Output the [x, y] coordinate of the center of the cell containing the given text.  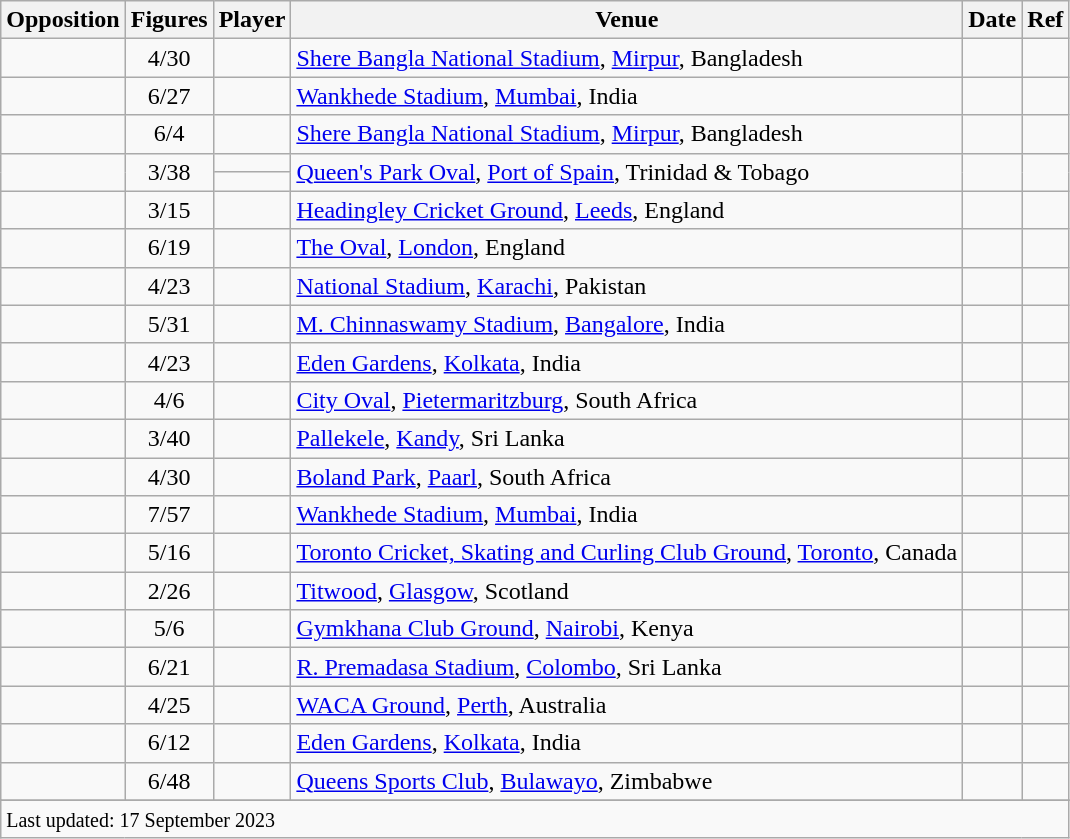
3/38 [169, 172]
Gymkhana Club Ground, Nairobi, Kenya [627, 629]
Date [992, 20]
4/6 [169, 400]
Queens Sports Club, Bulawayo, Zimbabwe [627, 781]
M. Chinnaswamy Stadium, Bangalore, India [627, 324]
National Stadium, Karachi, Pakistan [627, 286]
6/27 [169, 96]
2/26 [169, 591]
6/48 [169, 781]
Venue [627, 20]
Boland Park, Paarl, South Africa [627, 477]
6/21 [169, 667]
7/57 [169, 515]
Pallekele, Kandy, Sri Lanka [627, 438]
City Oval, Pietermaritzburg, South Africa [627, 400]
R. Premadasa Stadium, Colombo, Sri Lanka [627, 667]
6/4 [169, 134]
6/19 [169, 248]
Headingley Cricket Ground, Leeds, England [627, 210]
The Oval, London, England [627, 248]
Player [252, 20]
Toronto Cricket, Skating and Curling Club Ground, Toronto, Canada [627, 553]
3/15 [169, 210]
5/31 [169, 324]
Last updated: 17 September 2023 [535, 819]
5/6 [169, 629]
Queen's Park Oval, Port of Spain, Trinidad & Tobago [627, 172]
Opposition [63, 20]
6/12 [169, 743]
3/40 [169, 438]
Titwood, Glasgow, Scotland [627, 591]
Figures [169, 20]
5/16 [169, 553]
Ref [1046, 20]
4/25 [169, 705]
WACA Ground, Perth, Australia [627, 705]
